Detect which cell encompasses the target text, then output its (x, y) center coordinate. 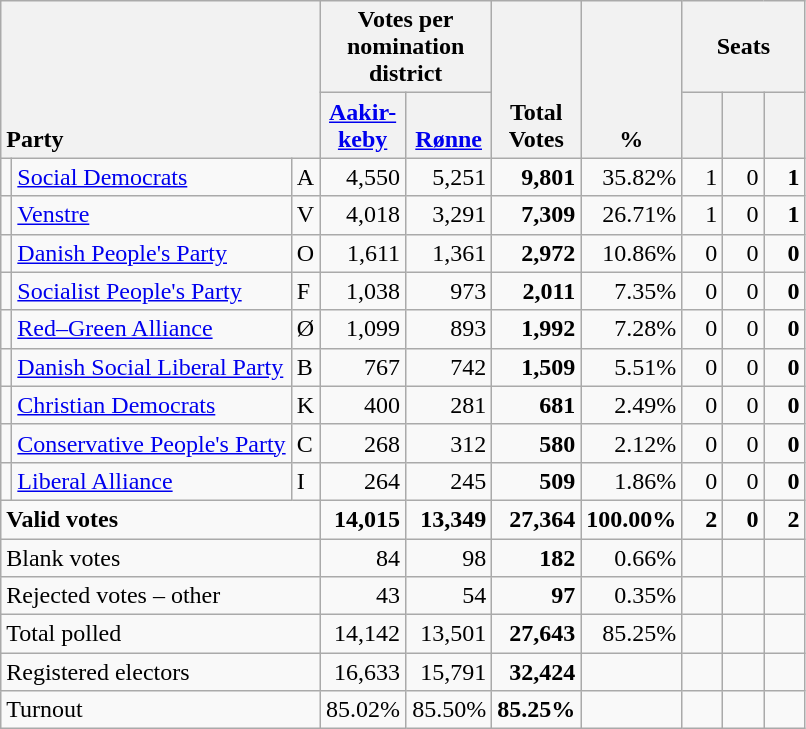
Turnout (160, 710)
54 (449, 596)
F (305, 291)
1,611 (363, 253)
1,038 (363, 291)
0.35% (632, 596)
4,550 (363, 177)
1,361 (449, 253)
Blank votes (160, 557)
Venstre (152, 215)
Valid votes (160, 519)
3,291 (449, 215)
% (632, 80)
100.00% (632, 519)
2.49% (632, 405)
Socialist People's Party (152, 291)
1,992 (536, 329)
264 (363, 481)
98 (449, 557)
4,018 (363, 215)
767 (363, 367)
9,801 (536, 177)
268 (363, 443)
Social Democrats (152, 177)
1.86% (632, 481)
1,509 (536, 367)
5.51% (632, 367)
580 (536, 443)
84 (363, 557)
15,791 (449, 672)
5,251 (449, 177)
245 (449, 481)
A (305, 177)
85.02% (363, 710)
Red–Green Alliance (152, 329)
7.35% (632, 291)
Danish People's Party (152, 253)
Party (160, 80)
13,349 (449, 519)
Danish Social Liberal Party (152, 367)
Seats (744, 47)
I (305, 481)
C (305, 443)
973 (449, 291)
Total polled (160, 634)
27,364 (536, 519)
7,309 (536, 215)
Christian Democrats (152, 405)
681 (536, 405)
0.66% (632, 557)
13,501 (449, 634)
B (305, 367)
85.50% (449, 710)
Total Votes (536, 80)
35.82% (632, 177)
43 (363, 596)
2.12% (632, 443)
1,099 (363, 329)
Aakir- keby (363, 126)
V (305, 215)
2,011 (536, 291)
509 (536, 481)
32,424 (536, 672)
O (305, 253)
Ø (305, 329)
312 (449, 443)
2,972 (536, 253)
16,633 (363, 672)
14,142 (363, 634)
182 (536, 557)
Liberal Alliance (152, 481)
27,643 (536, 634)
14,015 (363, 519)
Votes per nomination district (406, 47)
10.86% (632, 253)
97 (536, 596)
7.28% (632, 329)
281 (449, 405)
K (305, 405)
400 (363, 405)
Conservative People's Party (152, 443)
26.71% (632, 215)
Rejected votes – other (160, 596)
893 (449, 329)
Rønne (449, 126)
Registered electors (160, 672)
742 (449, 367)
